Determine the (X, Y) coordinate at the center of the cell enclosing the given text.  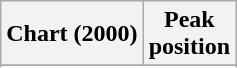
Peak position (189, 34)
Chart (2000) (72, 34)
